Identify which cell holds the provided text, then report its [X, Y] central coordinate. 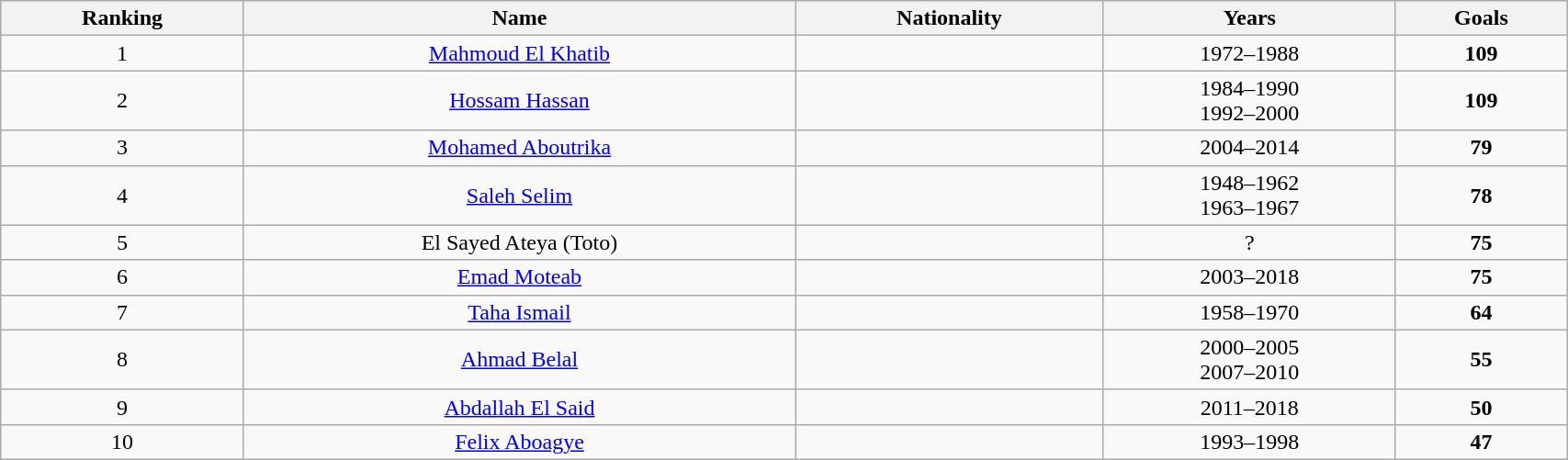
Saleh Selim [519, 195]
Mahmoud El Khatib [519, 53]
Taha Ismail [519, 312]
Emad Moteab [519, 277]
? [1249, 242]
2 [123, 101]
1993–1998 [1249, 442]
Name [519, 18]
9 [123, 407]
Hossam Hassan [519, 101]
1972–1988 [1249, 53]
Nationality [950, 18]
1984–19901992–2000 [1249, 101]
2004–2014 [1249, 148]
2003–2018 [1249, 277]
50 [1481, 407]
10 [123, 442]
El Sayed Ateya (Toto) [519, 242]
Goals [1481, 18]
Abdallah El Said [519, 407]
64 [1481, 312]
2011–2018 [1249, 407]
8 [123, 360]
79 [1481, 148]
5 [123, 242]
4 [123, 195]
Felix Aboagye [519, 442]
1948–19621963–1967 [1249, 195]
3 [123, 148]
55 [1481, 360]
1 [123, 53]
2000–20052007–2010 [1249, 360]
Ranking [123, 18]
78 [1481, 195]
Mohamed Aboutrika [519, 148]
7 [123, 312]
Years [1249, 18]
Ahmad Belal [519, 360]
6 [123, 277]
1958–1970 [1249, 312]
47 [1481, 442]
